Output the (x, y) coordinate of the center of the cell containing the given text.  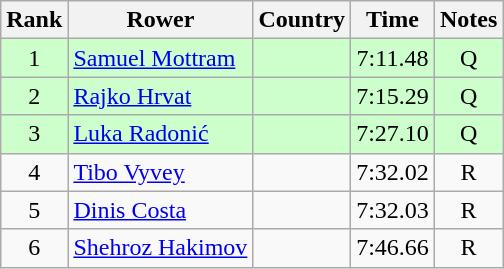
2 (34, 96)
Notes (468, 20)
6 (34, 248)
Shehroz Hakimov (160, 248)
7:32.03 (393, 210)
3 (34, 134)
Samuel Mottram (160, 58)
4 (34, 172)
Rower (160, 20)
Time (393, 20)
Rajko Hrvat (160, 96)
7:32.02 (393, 172)
7:15.29 (393, 96)
Country (302, 20)
5 (34, 210)
1 (34, 58)
Tibo Vyvey (160, 172)
7:11.48 (393, 58)
7:27.10 (393, 134)
Rank (34, 20)
7:46.66 (393, 248)
Dinis Costa (160, 210)
Luka Radonić (160, 134)
